Extract the (X, Y) coordinate from the center of the cell holding the provided text.  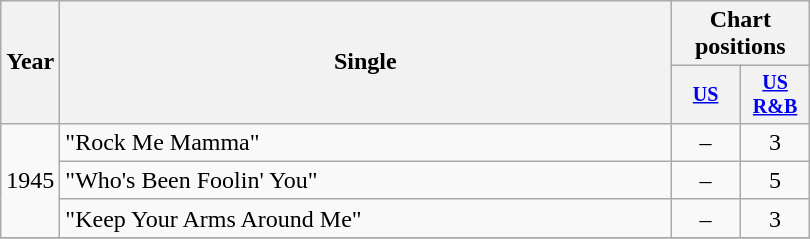
USR&B (774, 94)
5 (774, 180)
Single (366, 62)
US (706, 94)
"Keep Your Arms Around Me" (366, 218)
Chart positions (740, 34)
Year (30, 62)
1945 (30, 180)
"Rock Me Mamma" (366, 142)
"Who's Been Foolin' You" (366, 180)
